For the text-containing cell, return its midpoint in [x, y] coordinate format. 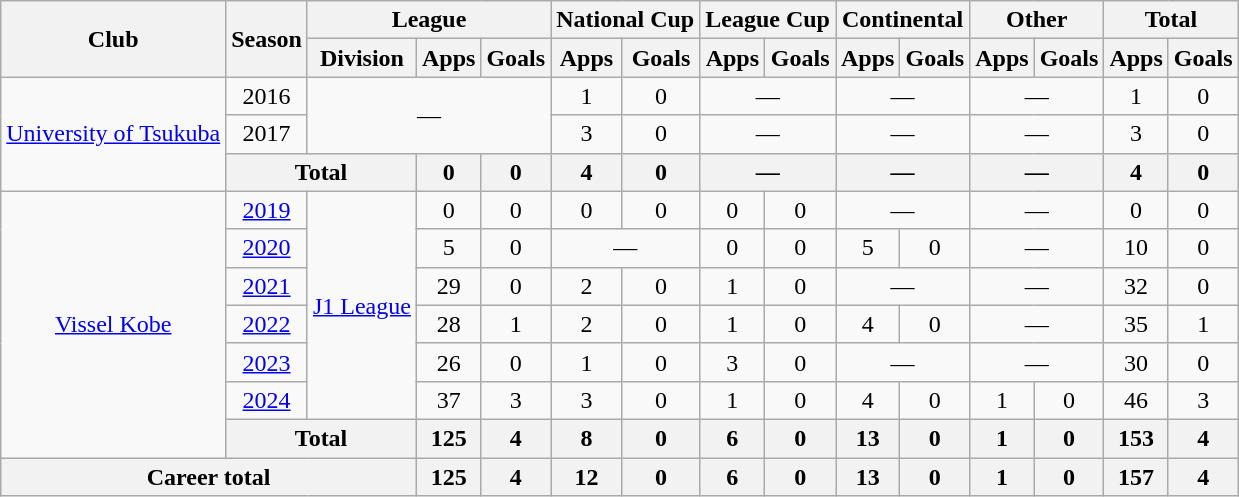
32 [1136, 286]
2019 [267, 210]
J1 League [362, 305]
2016 [267, 96]
2017 [267, 134]
Vissel Kobe [114, 324]
Club [114, 39]
30 [1136, 362]
37 [448, 400]
League Cup [768, 20]
10 [1136, 248]
National Cup [626, 20]
Career total [209, 477]
8 [587, 438]
2024 [267, 400]
2020 [267, 248]
35 [1136, 324]
157 [1136, 477]
University of Tsukuba [114, 134]
Division [362, 58]
2023 [267, 362]
26 [448, 362]
League [428, 20]
12 [587, 477]
2021 [267, 286]
2022 [267, 324]
Other [1037, 20]
Continental [903, 20]
28 [448, 324]
29 [448, 286]
Season [267, 39]
46 [1136, 400]
153 [1136, 438]
